From the cell containing the given text, extract its center point as (x, y) coordinate. 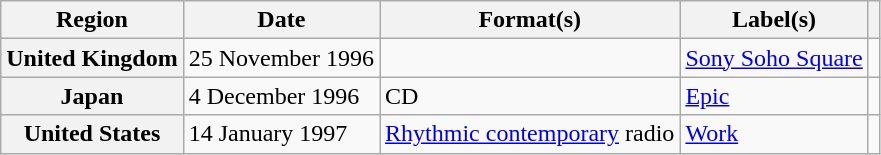
14 January 1997 (281, 134)
25 November 1996 (281, 58)
Sony Soho Square (774, 58)
4 December 1996 (281, 96)
Date (281, 20)
Region (92, 20)
Rhythmic contemporary radio (530, 134)
Format(s) (530, 20)
Work (774, 134)
Japan (92, 96)
Epic (774, 96)
United Kingdom (92, 58)
Label(s) (774, 20)
United States (92, 134)
CD (530, 96)
